Extract the (X, Y) coordinate from the center of the cell holding the provided text.  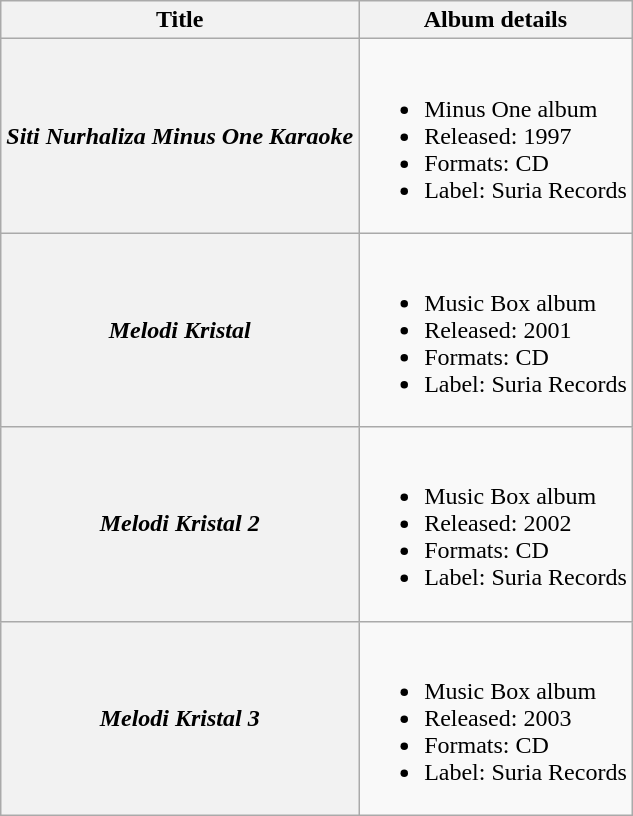
Album details (496, 20)
Melodi Kristal (180, 330)
Melodi Kristal 3 (180, 718)
Minus One albumReleased: 1997Formats: CDLabel: Suria Records (496, 136)
Melodi Kristal 2 (180, 524)
Title (180, 20)
Music Box albumReleased: 2003Formats: CDLabel: Suria Records (496, 718)
Music Box albumReleased: 2001Formats: CDLabel: Suria Records (496, 330)
Music Box albumReleased: 2002Formats: CDLabel: Suria Records (496, 524)
Siti Nurhaliza Minus One Karaoke (180, 136)
